Identify which cell holds the provided text, then report its [x, y] central coordinate. 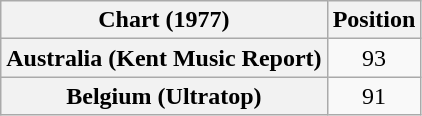
93 [374, 58]
Position [374, 20]
91 [374, 96]
Chart (1977) [164, 20]
Australia (Kent Music Report) [164, 58]
Belgium (Ultratop) [164, 96]
